Return the (X, Y) coordinate for the center point of the cell that contains the specified text.  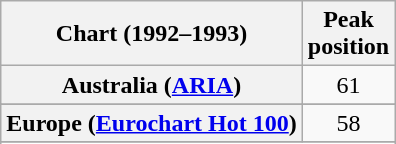
58 (348, 123)
61 (348, 85)
Chart (1992–1993) (152, 34)
Peakposition (348, 34)
Europe (Eurochart Hot 100) (152, 123)
Australia (ARIA) (152, 85)
